Scan for the cell matching the given text and deliver its (x, y) coordinate at center. 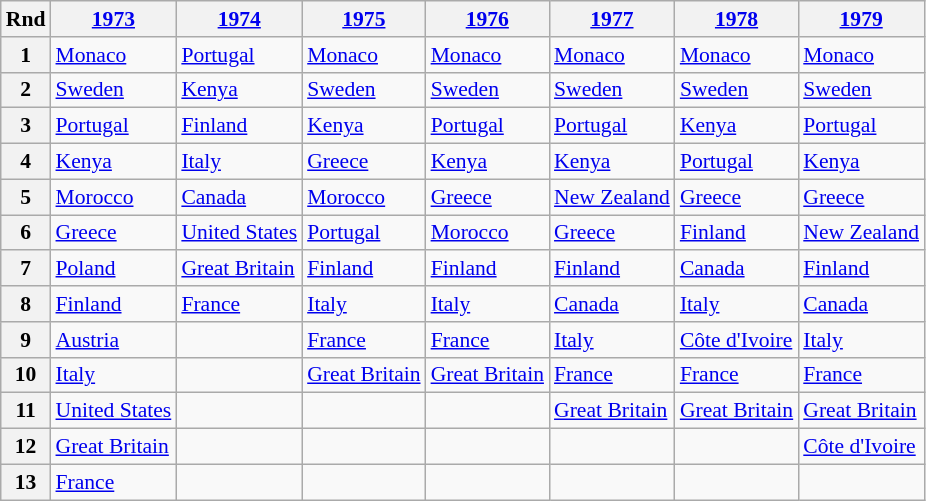
2 (26, 90)
4 (26, 162)
Rnd (26, 19)
Poland (113, 269)
3 (26, 126)
1976 (488, 19)
1974 (239, 19)
1 (26, 55)
1978 (736, 19)
1973 (113, 19)
10 (26, 375)
13 (26, 482)
12 (26, 447)
Austria (113, 340)
5 (26, 197)
11 (26, 411)
1977 (612, 19)
8 (26, 304)
6 (26, 233)
1979 (861, 19)
1975 (364, 19)
7 (26, 269)
9 (26, 340)
